Locate the cell with the specified text and output its [X, Y] center coordinate. 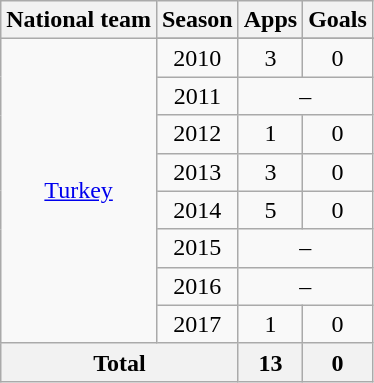
2011 [197, 96]
Total [120, 362]
Season [197, 20]
5 [270, 210]
2012 [197, 134]
2017 [197, 324]
2016 [197, 286]
Goals [338, 20]
2013 [197, 172]
2014 [197, 210]
National team [79, 20]
13 [270, 362]
Apps [270, 20]
2015 [197, 248]
2010 [197, 58]
Turkey [79, 191]
